Extract the [X, Y] coordinate from the center of the cell holding the provided text.  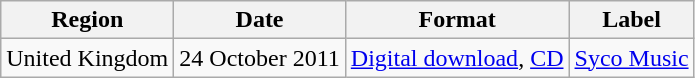
Digital download, CD [457, 58]
Region [88, 20]
United Kingdom [88, 58]
24 October 2011 [260, 58]
Date [260, 20]
Label [632, 20]
Format [457, 20]
Syco Music [632, 58]
